From the cell containing the given text, extract its center point as [X, Y] coordinate. 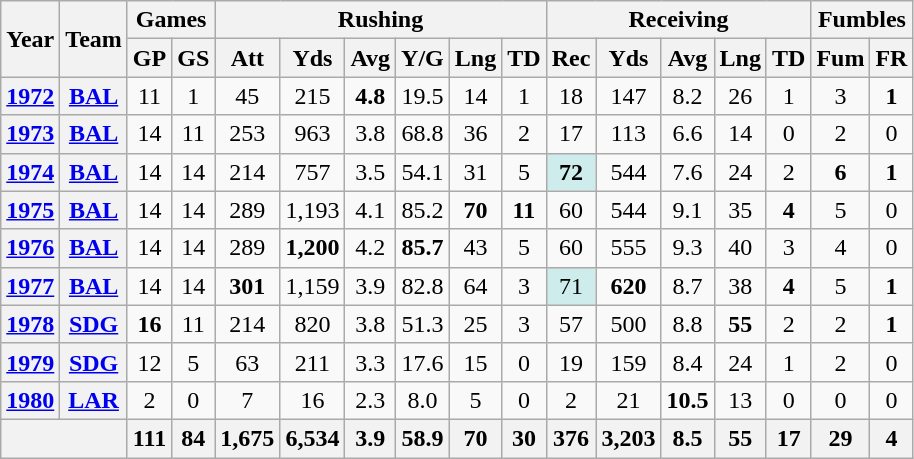
GP [149, 58]
31 [475, 172]
6 [840, 172]
54.1 [423, 172]
8.5 [688, 438]
17.6 [423, 362]
1975 [30, 210]
Att [248, 58]
820 [312, 324]
1972 [30, 96]
15 [475, 362]
215 [312, 96]
4.1 [370, 210]
FR [892, 58]
8.0 [423, 400]
8.8 [688, 324]
51.3 [423, 324]
Fumbles [862, 20]
13 [740, 400]
Team [94, 39]
25 [475, 324]
38 [740, 286]
1980 [30, 400]
68.8 [423, 134]
1,193 [312, 210]
2.3 [370, 400]
85.7 [423, 248]
3.3 [370, 362]
8.7 [688, 286]
85.2 [423, 210]
1979 [30, 362]
LAR [94, 400]
6,534 [312, 438]
Y/G [423, 58]
8.4 [688, 362]
Receiving [678, 20]
36 [475, 134]
4.2 [370, 248]
71 [571, 286]
18 [571, 96]
963 [312, 134]
1978 [30, 324]
301 [248, 286]
1976 [30, 248]
7 [248, 400]
6.6 [688, 134]
4.8 [370, 96]
1,159 [312, 286]
113 [628, 134]
111 [149, 438]
211 [312, 362]
19 [571, 362]
64 [475, 286]
376 [571, 438]
9.3 [688, 248]
147 [628, 96]
72 [571, 172]
21 [628, 400]
58.9 [423, 438]
253 [248, 134]
9.1 [688, 210]
57 [571, 324]
12 [149, 362]
10.5 [688, 400]
43 [475, 248]
26 [740, 96]
8.2 [688, 96]
159 [628, 362]
1,675 [248, 438]
1,200 [312, 248]
Games [170, 20]
3,203 [628, 438]
84 [194, 438]
63 [248, 362]
40 [740, 248]
500 [628, 324]
620 [628, 286]
1977 [30, 286]
757 [312, 172]
30 [524, 438]
Rushing [380, 20]
Year [30, 39]
Rec [571, 58]
35 [740, 210]
45 [248, 96]
7.6 [688, 172]
1973 [30, 134]
555 [628, 248]
Fum [840, 58]
GS [194, 58]
19.5 [423, 96]
3.5 [370, 172]
29 [840, 438]
1974 [30, 172]
82.8 [423, 286]
